Locate the cell with the specified text and output its [X, Y] center coordinate. 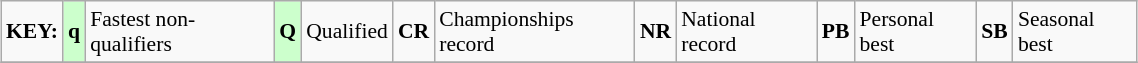
National record [746, 32]
Fastest non-qualifiers [180, 32]
KEY: [32, 32]
NR [656, 32]
Personal best [916, 32]
PB [836, 32]
Qualified [347, 32]
Seasonal best [1075, 32]
Championships record [534, 32]
SB [994, 32]
Q [288, 32]
q [74, 32]
CR [414, 32]
